Extract the [x, y] coordinate from the center of the cell holding the provided text.  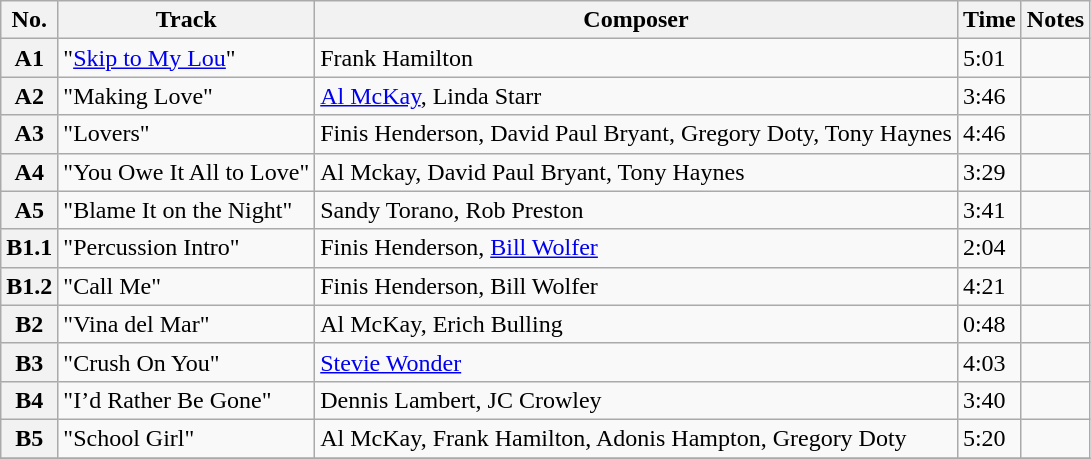
Finis Henderson, David Paul Bryant, Gregory Doty, Tony Haynes [636, 134]
"Skip to My Lou" [186, 58]
4:46 [989, 134]
"Making Love" [186, 96]
4:03 [989, 362]
B1.2 [30, 286]
Dennis Lambert, JC Crowley [636, 400]
Al McKay, Linda Starr [636, 96]
B2 [30, 324]
"Percussion Intro" [186, 248]
B1.1 [30, 248]
"School Girl" [186, 438]
Time [989, 20]
Al McKay, Frank Hamilton, Adonis Hampton, Gregory Doty [636, 438]
A4 [30, 172]
A5 [30, 210]
Al McKay, Erich Bulling [636, 324]
3:41 [989, 210]
2:04 [989, 248]
A2 [30, 96]
"Vina del Mar" [186, 324]
A3 [30, 134]
5:20 [989, 438]
5:01 [989, 58]
B4 [30, 400]
Sandy Torano, Rob Preston [636, 210]
"I’d Rather Be Gone" [186, 400]
"You Owe It All to Love" [186, 172]
Notes [1055, 20]
Stevie Wonder [636, 362]
3:40 [989, 400]
B5 [30, 438]
"Lovers" [186, 134]
Track [186, 20]
0:48 [989, 324]
Composer [636, 20]
A1 [30, 58]
4:21 [989, 286]
"Crush On You" [186, 362]
3:29 [989, 172]
No. [30, 20]
B3 [30, 362]
3:46 [989, 96]
Frank Hamilton [636, 58]
Al Mckay, David Paul Bryant, Tony Haynes [636, 172]
"Blame It on the Night" [186, 210]
"Call Me" [186, 286]
